Capture the cell that displays the provided text and extract its [x, y] central coordinate. 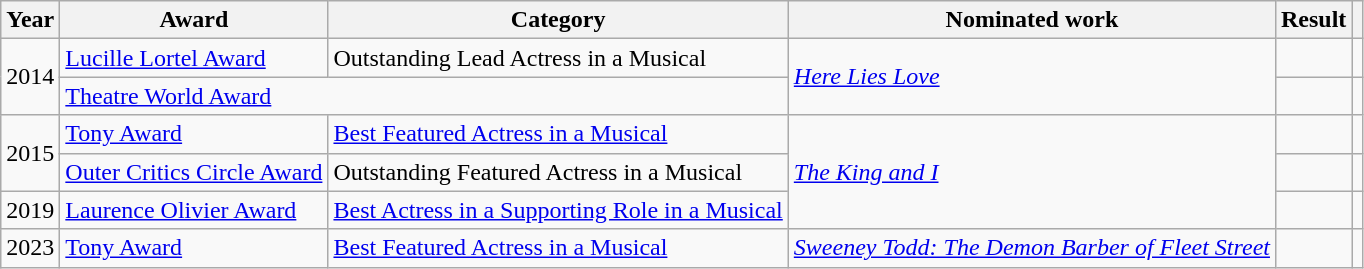
Outstanding Lead Actress in a Musical [558, 58]
Award [194, 20]
The King and I [1032, 172]
Here Lies Love [1032, 77]
2014 [30, 77]
2015 [30, 153]
Outstanding Featured Actress in a Musical [558, 172]
2023 [30, 248]
Category [558, 20]
2019 [30, 210]
Theatre World Award [424, 96]
Sweeney Todd: The Demon Barber of Fleet Street [1032, 248]
Laurence Olivier Award [194, 210]
Lucille Lortel Award [194, 58]
Nominated work [1032, 20]
Outer Critics Circle Award [194, 172]
Best Actress in a Supporting Role in a Musical [558, 210]
Result [1313, 20]
Year [30, 20]
